Identify which cell holds the provided text, then report its [X, Y] central coordinate. 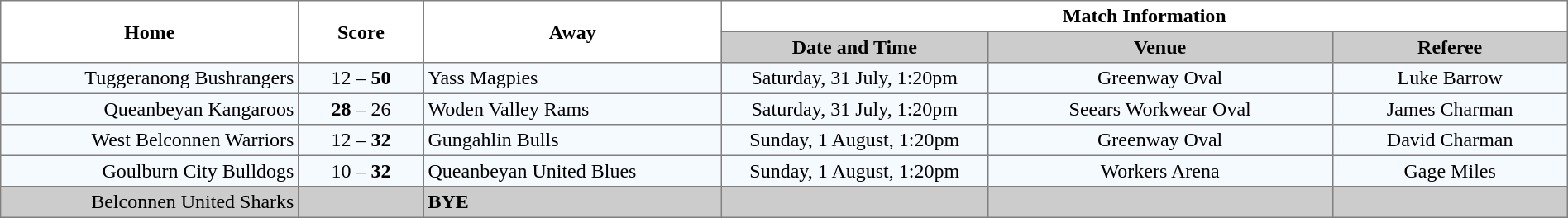
West Belconnen Warriors [150, 140]
David Charman [1450, 140]
Woden Valley Rams [572, 109]
28 – 26 [361, 109]
Referee [1450, 47]
Tuggeranong Bushrangers [150, 78]
Belconnen United Sharks [150, 202]
Goulburn City Bulldogs [150, 171]
Home [150, 31]
Workers Arena [1159, 171]
Match Information [1145, 17]
Queanbeyan Kangaroos [150, 109]
Queanbeyan United Blues [572, 171]
Date and Time [854, 47]
Yass Magpies [572, 78]
Gungahlin Bulls [572, 140]
Gage Miles [1450, 171]
12 – 32 [361, 140]
Score [361, 31]
Away [572, 31]
Seears Workwear Oval [1159, 109]
James Charman [1450, 109]
Luke Barrow [1450, 78]
12 – 50 [361, 78]
Venue [1159, 47]
BYE [572, 202]
10 – 32 [361, 171]
